Capture the cell that displays the provided text and extract its [x, y] central coordinate. 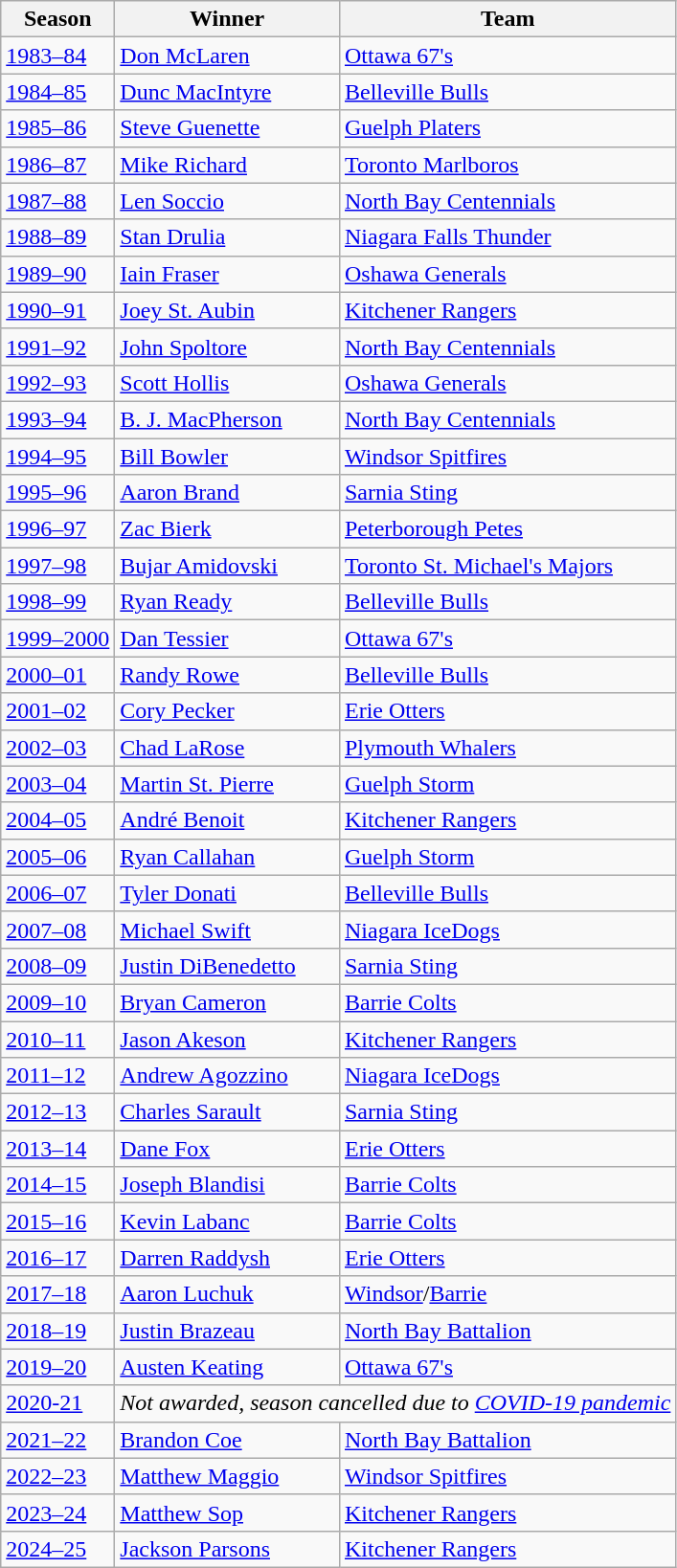
2019–20 [57, 1367]
B. J. MacPherson [228, 419]
1990–91 [57, 310]
Austen Keating [228, 1367]
1996–97 [57, 529]
Charles Sarault [228, 1112]
2017–18 [57, 1294]
2002–03 [57, 748]
Zac Bierk [228, 529]
2020-21 [57, 1403]
Andrew Agozzino [228, 1076]
Ryan Ready [228, 602]
2012–13 [57, 1112]
1993–94 [57, 419]
1985–86 [57, 128]
John Spoltore [228, 347]
Toronto St. Michael's Majors [508, 566]
Plymouth Whalers [508, 748]
2024–25 [57, 1549]
2015–16 [57, 1221]
Justin Brazeau [228, 1331]
2006–07 [57, 893]
Dane Fox [228, 1149]
Season [57, 19]
Kevin Labanc [228, 1221]
Bill Bowler [228, 457]
Scott Hollis [228, 383]
Niagara Falls Thunder [508, 237]
2007–08 [57, 930]
Joseph Blandisi [228, 1185]
Martin St. Pierre [228, 784]
2010–11 [57, 1039]
Randy Rowe [228, 675]
Tyler Donati [228, 893]
Jason Akeson [228, 1039]
Bujar Amidovski [228, 566]
Ryan Callahan [228, 857]
2016–17 [57, 1258]
2023–24 [57, 1512]
Toronto Marlboros [508, 165]
Len Soccio [228, 201]
Chad LaRose [228, 748]
1992–93 [57, 383]
André Benoit [228, 820]
2014–15 [57, 1185]
2003–04 [57, 784]
Dan Tessier [228, 638]
Mike Richard [228, 165]
1989–90 [57, 274]
2001–02 [57, 711]
1994–95 [57, 457]
Stan Drulia [228, 237]
1986–87 [57, 165]
Don McLaren [228, 56]
1995–96 [57, 493]
2000–01 [57, 675]
Bryan Cameron [228, 1002]
2004–05 [57, 820]
Iain Fraser [228, 274]
2005–06 [57, 857]
1997–98 [57, 566]
2011–12 [57, 1076]
Not awarded, season cancelled due to COVID-19 pandemic [395, 1403]
1991–92 [57, 347]
Michael Swift [228, 930]
Matthew Maggio [228, 1476]
Cory Pecker [228, 711]
Matthew Sop [228, 1512]
Justin DiBenedetto [228, 966]
2008–09 [57, 966]
2018–19 [57, 1331]
2009–10 [57, 1002]
Guelph Platers [508, 128]
1999–2000 [57, 638]
Windsor/Barrie [508, 1294]
Team [508, 19]
Brandon Coe [228, 1440]
Aaron Brand [228, 493]
Jackson Parsons [228, 1549]
1987–88 [57, 201]
Peterborough Petes [508, 529]
Aaron Luchuk [228, 1294]
Joey St. Aubin [228, 310]
Dunc MacIntyre [228, 92]
2021–22 [57, 1440]
1998–99 [57, 602]
1984–85 [57, 92]
Darren Raddysh [228, 1258]
1988–89 [57, 237]
Winner [228, 19]
2022–23 [57, 1476]
1983–84 [57, 56]
Steve Guenette [228, 128]
2013–14 [57, 1149]
